Determine the (x, y) coordinate at the center of the cell enclosing the given text.  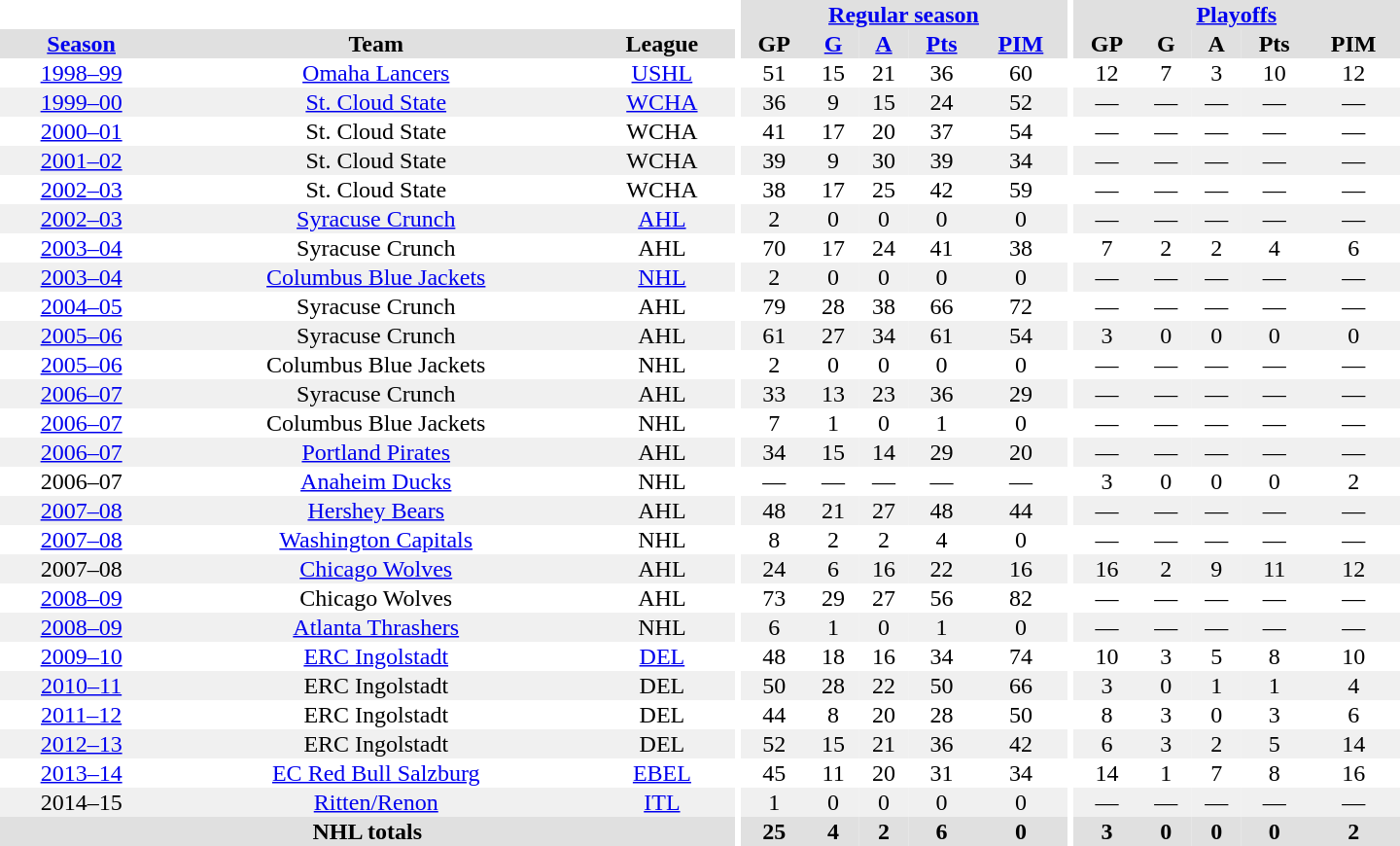
Atlanta Thrashers (375, 627)
23 (884, 394)
ITL (661, 802)
League (661, 44)
37 (941, 131)
79 (774, 306)
Ritten/Renon (375, 802)
EC Red Bull Salzburg (375, 773)
31 (941, 773)
1998–99 (82, 73)
72 (1021, 306)
70 (774, 248)
Anaheim Ducks (375, 481)
30 (884, 160)
73 (774, 598)
Hershey Bears (375, 511)
1999–00 (82, 102)
Team (375, 44)
Portland Pirates (375, 452)
60 (1021, 73)
Playoffs (1237, 15)
Omaha Lancers (375, 73)
56 (941, 598)
Washington Capitals (375, 540)
USHL (661, 73)
2000–01 (82, 131)
Regular season (903, 15)
2004–05 (82, 306)
18 (833, 656)
33 (774, 394)
EBEL (661, 773)
82 (1021, 598)
2009–10 (82, 656)
2011–12 (82, 715)
59 (1021, 190)
74 (1021, 656)
2013–14 (82, 773)
NHL totals (367, 831)
2001–02 (82, 160)
51 (774, 73)
13 (833, 394)
2014–15 (82, 802)
2010–11 (82, 686)
2012–13 (82, 744)
Season (82, 44)
45 (774, 773)
